Extract the (x, y) coordinate from the center of the cell holding the provided text.  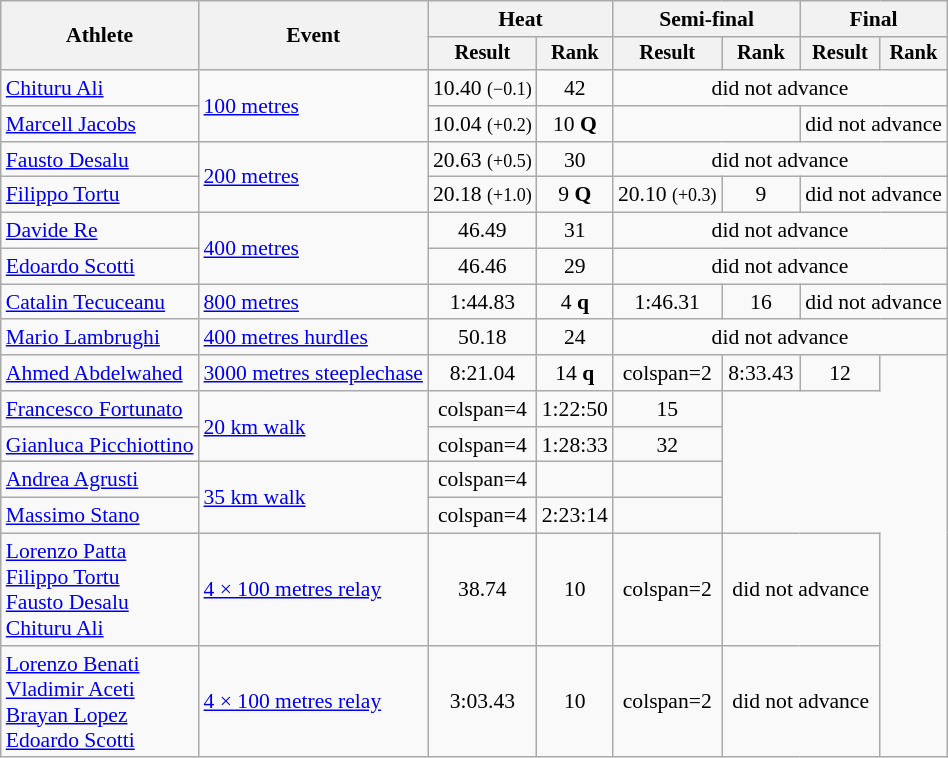
Andrea Agrusti (100, 480)
Ahmed Abdelwahed (100, 373)
10.40 (−0.1) (482, 88)
1:44.83 (482, 302)
Lorenzo PattaFilippo TortuFausto DesaluChituru Ali (100, 590)
3:03.43 (482, 702)
Final (874, 19)
Semi-final (706, 19)
16 (762, 302)
35 km walk (314, 498)
20.10 (+0.3) (668, 195)
8:33.43 (762, 373)
2:23:14 (575, 516)
1:22:50 (575, 409)
14 q (575, 373)
Athlete (100, 36)
46.49 (482, 231)
9 Q (575, 195)
1:28:33 (575, 445)
Mario Lambrughi (100, 338)
Gianluca Picchiottino (100, 445)
46.46 (482, 267)
Edoardo Scotti (100, 267)
Chituru Ali (100, 88)
400 metres hurdles (314, 338)
20.18 (+1.0) (482, 195)
20 km walk (314, 426)
Heat (520, 19)
Marcell Jacobs (100, 124)
32 (668, 445)
800 metres (314, 302)
4 q (575, 302)
10 Q (575, 124)
8:21.04 (482, 373)
Massimo Stano (100, 516)
Fausto Desalu (100, 160)
10.04 (+0.2) (482, 124)
12 (840, 373)
20.63 (+0.5) (482, 160)
200 metres (314, 178)
30 (575, 160)
Lorenzo BenatiVladimir AcetiBrayan LopezEdoardo Scotti (100, 702)
400 metres (314, 248)
31 (575, 231)
9 (762, 195)
Catalin Tecuceanu (100, 302)
15 (668, 409)
24 (575, 338)
100 metres (314, 106)
Event (314, 36)
Francesco Fortunato (100, 409)
3000 metres steeplechase (314, 373)
Davide Re (100, 231)
Filippo Tortu (100, 195)
1:46.31 (668, 302)
29 (575, 267)
50.18 (482, 338)
42 (575, 88)
38.74 (482, 590)
